Determine the [x, y] coordinate at the center of the cell enclosing the given text.  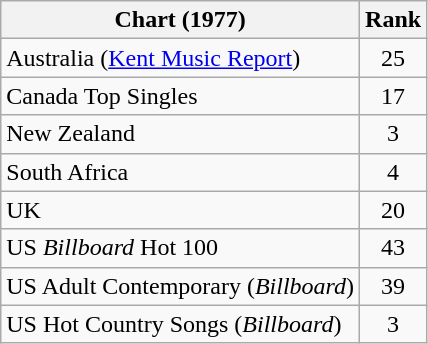
Canada Top Singles [180, 96]
US Hot Country Songs (Billboard) [180, 324]
20 [394, 210]
39 [394, 286]
Rank [394, 20]
17 [394, 96]
4 [394, 172]
South Africa [180, 172]
Chart (1977) [180, 20]
25 [394, 58]
US Billboard Hot 100 [180, 248]
Australia (Kent Music Report) [180, 58]
UK [180, 210]
43 [394, 248]
New Zealand [180, 134]
US Adult Contemporary (Billboard) [180, 286]
